Identify which cell holds the provided text, then report its (x, y) central coordinate. 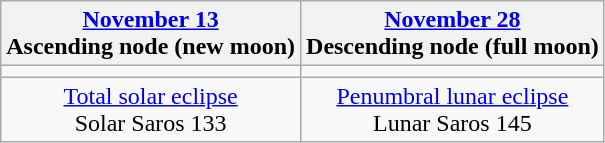
November 13Ascending node (new moon) (151, 34)
November 28Descending node (full moon) (453, 34)
Penumbral lunar eclipseLunar Saros 145 (453, 110)
Total solar eclipseSolar Saros 133 (151, 110)
